Output the (x, y) coordinate of the center of the cell containing the given text.  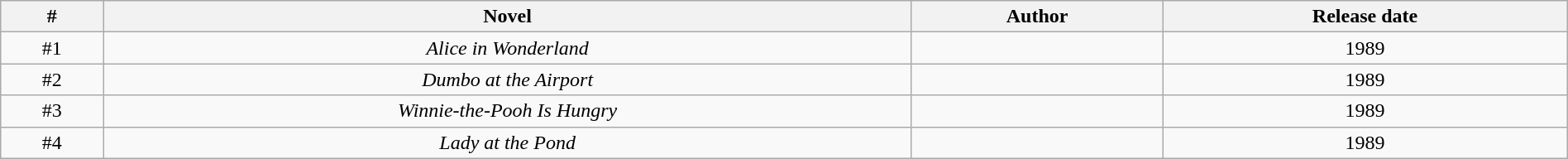
#1 (52, 48)
Dumbo at the Airport (508, 79)
#4 (52, 142)
#2 (52, 79)
# (52, 17)
#3 (52, 111)
Lady at the Pond (508, 142)
Novel (508, 17)
Release date (1365, 17)
Alice in Wonderland (508, 48)
Winnie-the-Pooh Is Hungry (508, 111)
Author (1037, 17)
